Capture the cell that displays the provided text and extract its [X, Y] central coordinate. 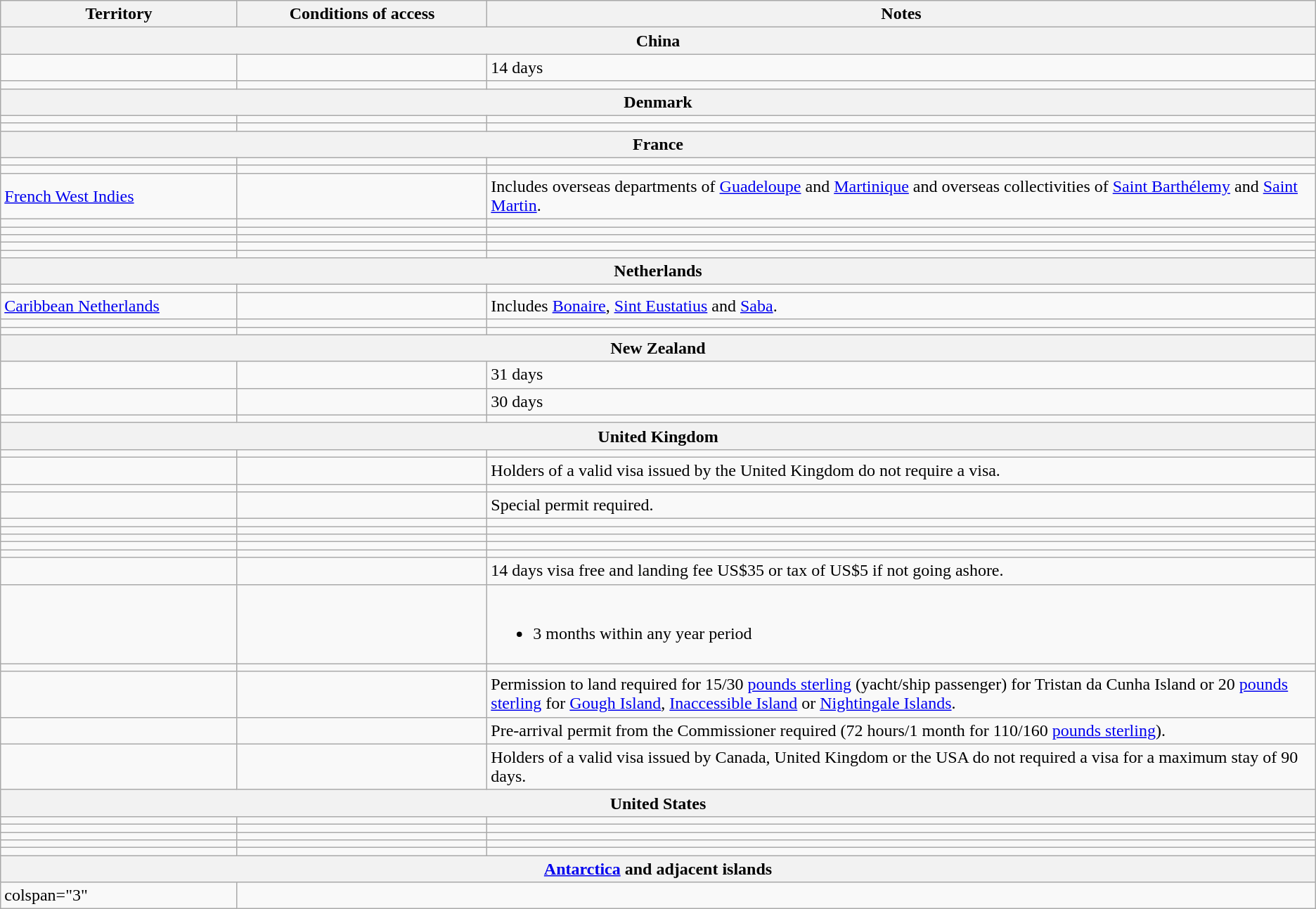
Holders of a valid visa issued by the United Kingdom do not require a visa. [901, 470]
14 days visa free and landing fee US$35 or tax of US$5 if not going ashore. [901, 571]
Territory [120, 14]
Antarctica and adjacent islands [658, 869]
Notes [901, 14]
Conditions of access [361, 14]
31 days [901, 375]
China [658, 41]
Holders of a valid visa issued by Canada, United Kingdom or the USA do not required a visa for a maximum stay of 90 days. [901, 766]
Includes overseas departments of Guadeloupe and Martinique and overseas collectivities of Saint Barthélemy and Saint Martin. [901, 195]
Special permit required. [901, 505]
Caribbean Netherlands [120, 306]
3 months within any year period [901, 624]
United Kingdom [658, 436]
Pre-arrival permit from the Commissioner required (72 hours/1 month for 110/160 pounds sterling). [901, 730]
14 days [901, 67]
New Zealand [658, 348]
Denmark [658, 102]
colspan="3" [120, 896]
Netherlands [658, 271]
Includes Bonaire, Sint Eustatius and Saba. [901, 306]
France [658, 144]
30 days [901, 401]
United States [658, 803]
French West Indies [120, 195]
